For the text-containing cell, return its midpoint in (X, Y) coordinate format. 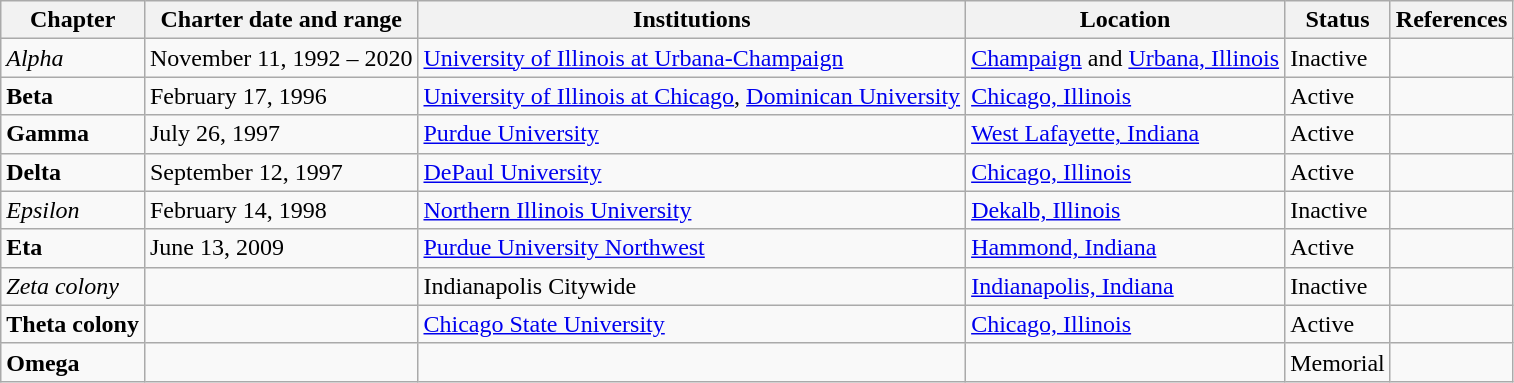
Champaign and Urbana, Illinois (1126, 58)
September 12, 1997 (280, 172)
Dekalb, Illinois (1126, 210)
Indianapolis, Indiana (1126, 286)
Beta (73, 96)
Chicago State University (692, 324)
Delta (73, 172)
July 26, 1997 (280, 134)
References (1452, 20)
Location (1126, 20)
Memorial (1338, 362)
February 14, 1998 (280, 210)
Hammond, Indiana (1126, 248)
Omega (73, 362)
November 11, 1992 – 2020 (280, 58)
Zeta colony (73, 286)
West Lafayette, Indiana (1126, 134)
DePaul University (692, 172)
Alpha (73, 58)
Theta colony (73, 324)
Eta (73, 248)
Gamma (73, 134)
Institutions (692, 20)
Status (1338, 20)
February 17, 1996 (280, 96)
Northern Illinois University (692, 210)
June 13, 2009 (280, 248)
Charter date and range (280, 20)
Purdue University (692, 134)
Indianapolis Citywide (692, 286)
University of Illinois at Chicago, Dominican University (692, 96)
University of Illinois at Urbana-Champaign (692, 58)
Chapter (73, 20)
Epsilon (73, 210)
Purdue University Northwest (692, 248)
